Output the (X, Y) coordinate of the center of the cell containing the given text.  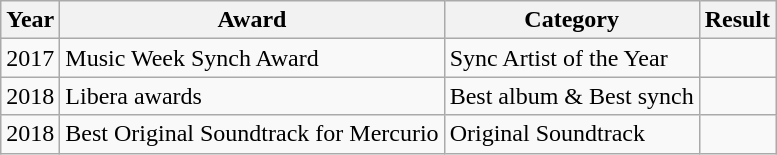
Music Week Synch Award (252, 58)
Best album & Best synch (572, 96)
Best Original Soundtrack for Mercurio (252, 134)
Libera awards (252, 96)
Sync Artist of the Year (572, 58)
Result (737, 20)
Year (30, 20)
Category (572, 20)
Award (252, 20)
2017 (30, 58)
Original Soundtrack (572, 134)
